Return the (x, y) coordinate for the center point of the cell that contains the specified text.  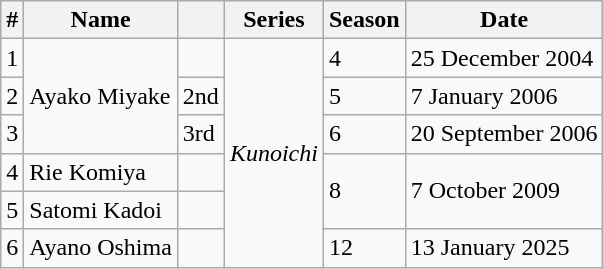
2nd (200, 96)
Series (274, 20)
7 October 2009 (504, 191)
Kunoichi (274, 153)
25 December 2004 (504, 58)
20 September 2006 (504, 134)
13 January 2025 (504, 248)
Name (101, 20)
7 January 2006 (504, 96)
# (12, 20)
Rie Komiya (101, 172)
Ayano Oshima (101, 248)
3 (12, 134)
2 (12, 96)
Satomi Kadoi (101, 210)
3rd (200, 134)
12 (364, 248)
8 (364, 191)
1 (12, 58)
Season (364, 20)
Date (504, 20)
Ayako Miyake (101, 96)
